For the text-containing cell, return its midpoint in [X, Y] coordinate format. 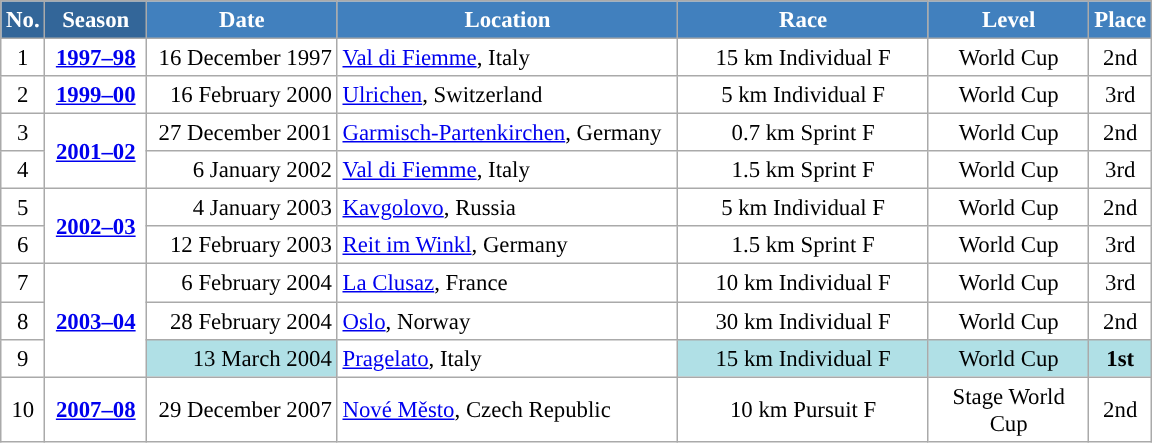
1st [1120, 358]
No. [23, 20]
16 December 1997 [242, 58]
4 January 2003 [242, 208]
30 km Individual F [804, 321]
16 February 2000 [242, 95]
Race [804, 20]
6 February 2004 [242, 283]
0.7 km Sprint F [804, 133]
3 [23, 133]
7 [23, 283]
La Clusaz, France [508, 283]
Place [1120, 20]
10 km Pursuit F [804, 410]
Oslo, Norway [508, 321]
1 [23, 58]
2003–04 [96, 320]
Kavgolovo, Russia [508, 208]
27 December 2001 [242, 133]
9 [23, 358]
Season [96, 20]
Stage World Cup [1008, 410]
Ulrichen, Switzerland [508, 95]
6 [23, 245]
10 [23, 410]
13 March 2004 [242, 358]
4 [23, 170]
2001–02 [96, 152]
Reit im Winkl, Germany [508, 245]
2002–03 [96, 226]
Date [242, 20]
Level [1008, 20]
Pragelato, Italy [508, 358]
12 February 2003 [242, 245]
10 km Individual F [804, 283]
1997–98 [96, 58]
5 [23, 208]
Garmisch-Partenkirchen, Germany [508, 133]
8 [23, 321]
1999–00 [96, 95]
6 January 2002 [242, 170]
28 February 2004 [242, 321]
2007–08 [96, 410]
Location [508, 20]
29 December 2007 [242, 410]
Nové Město, Czech Republic [508, 410]
2 [23, 95]
